Extract the (x, y) coordinate from the center of the cell holding the provided text.  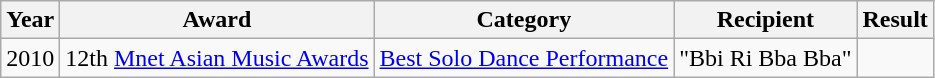
2010 (30, 58)
Award (217, 20)
Best Solo Dance Performance (524, 58)
Category (524, 20)
"Bbi Ri Bba Bba" (766, 58)
Recipient (766, 20)
Result (895, 20)
12th Mnet Asian Music Awards (217, 58)
Year (30, 20)
